Identify which cell holds the provided text, then report its [x, y] central coordinate. 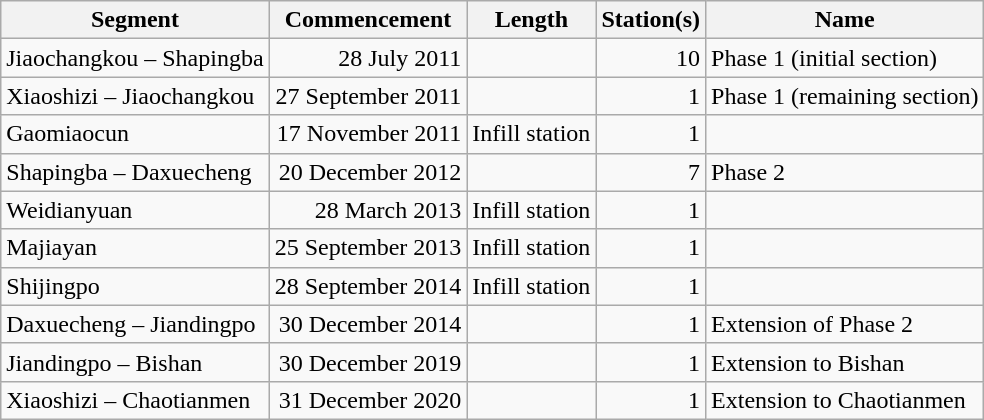
Name [845, 20]
Shijingpo [135, 286]
Extension to Bishan [845, 362]
Jiaochangkou – Shapingba [135, 58]
27 September 2011 [368, 96]
17 November 2011 [368, 134]
Segment [135, 20]
Phase 1 (initial section) [845, 58]
Shapingba – Daxuecheng [135, 172]
Phase 1 (remaining section) [845, 96]
Phase 2 [845, 172]
Extension to Chaotianmen [845, 400]
Commencement [368, 20]
25 September 2013 [368, 248]
28 September 2014 [368, 286]
Weidianyuan [135, 210]
Length [532, 20]
28 July 2011 [368, 58]
Jiandingpo – Bishan [135, 362]
Xiaoshizi – Chaotianmen [135, 400]
Gaomiaocun [135, 134]
Extension of Phase 2 [845, 324]
31 December 2020 [368, 400]
Majiayan [135, 248]
7 [651, 172]
30 December 2019 [368, 362]
Xiaoshizi – Jiaochangkou [135, 96]
28 March 2013 [368, 210]
30 December 2014 [368, 324]
Station(s) [651, 20]
20 December 2012 [368, 172]
Daxuecheng – Jiandingpo [135, 324]
10 [651, 58]
